Provide the (X, Y) coordinate of the cell's center where the given text is located.  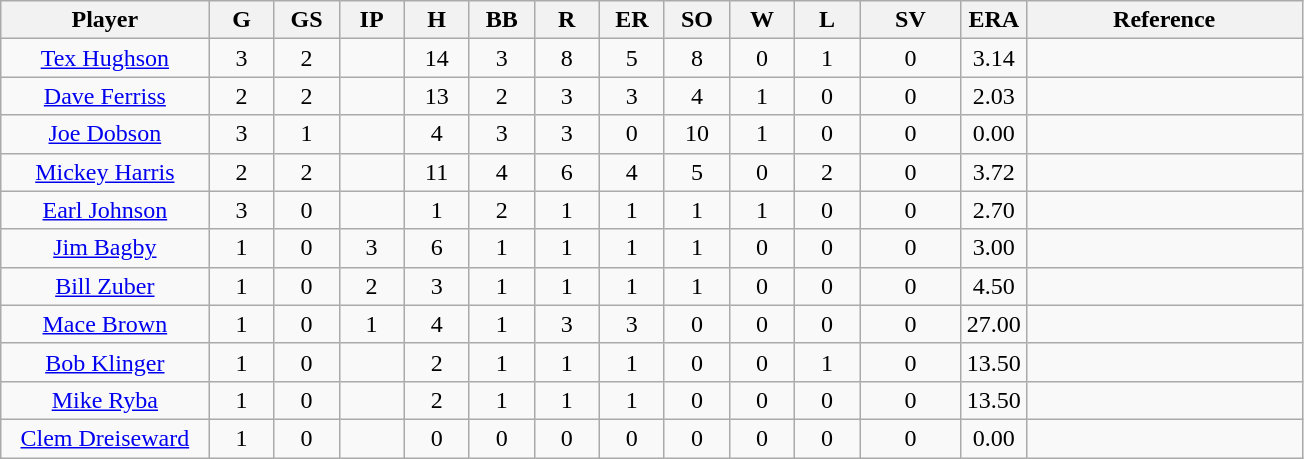
Earl Johnson (105, 210)
2.70 (994, 210)
Clem Dreiseward (105, 438)
Reference (1164, 20)
BB (502, 20)
ER (632, 20)
Bob Klinger (105, 362)
4.50 (994, 286)
Mace Brown (105, 324)
GS (306, 20)
R (566, 20)
SV (911, 20)
11 (436, 172)
H (436, 20)
L (828, 20)
13 (436, 96)
W (762, 20)
10 (696, 134)
ERA (994, 20)
14 (436, 58)
2.03 (994, 96)
IP (372, 20)
Dave Ferriss (105, 96)
Player (105, 20)
Mike Ryba (105, 400)
Mickey Harris (105, 172)
G (242, 20)
SO (696, 20)
3.14 (994, 58)
3.00 (994, 248)
Jim Bagby (105, 248)
Joe Dobson (105, 134)
27.00 (994, 324)
Bill Zuber (105, 286)
Tex Hughson (105, 58)
3.72 (994, 172)
